Find where the given text appears and provide that cell's center as (X, Y) coordinate. 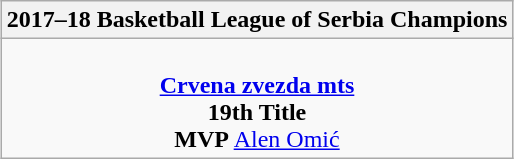
2017–18 Basketball League of Serbia Champions (257, 20)
Crvena zvezda mts19th TitleMVP Alen Omić (257, 98)
